For the text-containing cell, return its midpoint in (x, y) coordinate format. 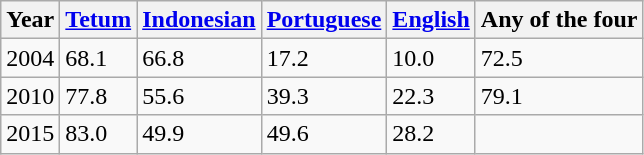
77.8 (98, 96)
Any of the four (559, 20)
28.2 (431, 134)
Tetum (98, 20)
Portuguese (324, 20)
49.6 (324, 134)
72.5 (559, 58)
Year (30, 20)
83.0 (98, 134)
17.2 (324, 58)
2004 (30, 58)
68.1 (98, 58)
2015 (30, 134)
22.3 (431, 96)
10.0 (431, 58)
66.8 (199, 58)
55.6 (199, 96)
49.9 (199, 134)
39.3 (324, 96)
English (431, 20)
Indonesian (199, 20)
79.1 (559, 96)
2010 (30, 96)
